Search for the cell housing the specified text and yield its (x, y) center coordinate. 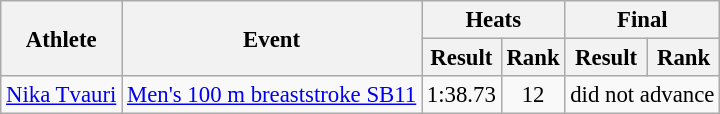
Nika Tvauri (62, 95)
1:38.73 (462, 95)
Men's 100 m breaststroke SB11 (272, 95)
12 (533, 95)
Event (272, 38)
Final (642, 20)
Athlete (62, 38)
Heats (494, 20)
did not advance (642, 95)
